Search for the cell housing the specified text and yield its [X, Y] center coordinate. 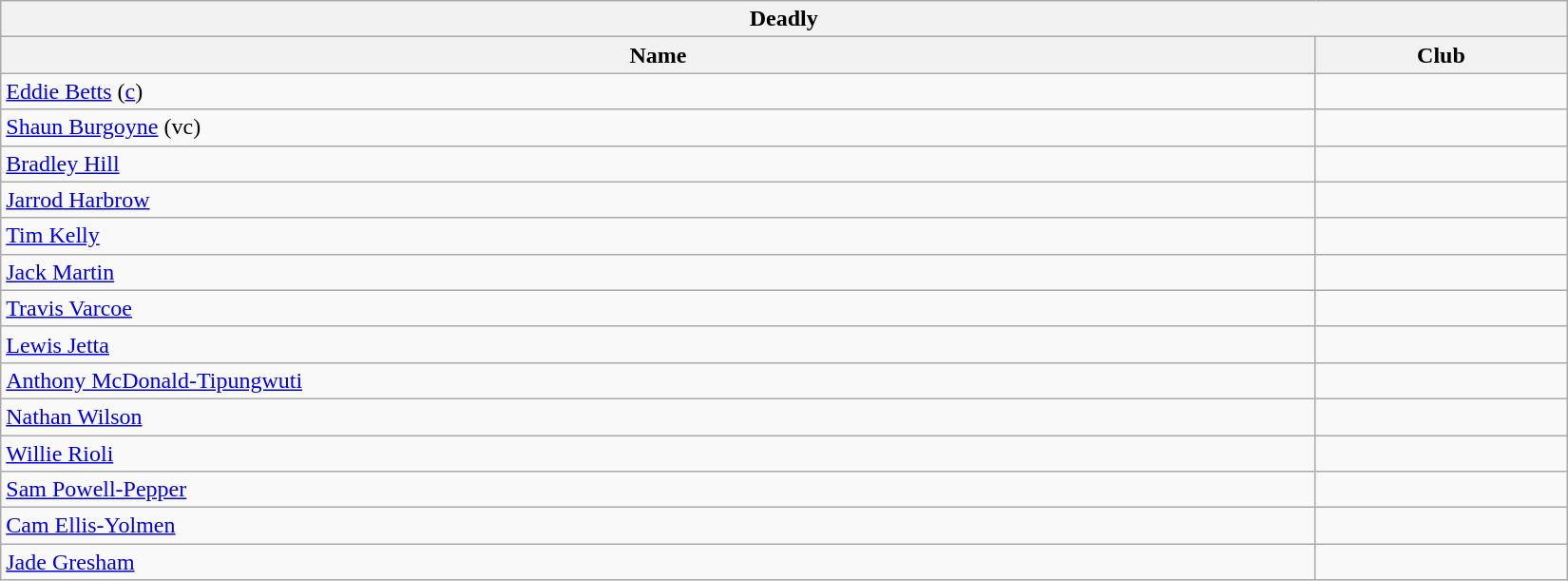
Jade Gresham [658, 562]
Tim Kelly [658, 236]
Sam Powell-Pepper [658, 490]
Lewis Jetta [658, 344]
Travis Varcoe [658, 308]
Club [1441, 55]
Bradley Hill [658, 164]
Eddie Betts (c) [658, 91]
Nathan Wilson [658, 416]
Willie Rioli [658, 454]
Jack Martin [658, 272]
Anthony McDonald-Tipungwuti [658, 380]
Jarrod Harbrow [658, 200]
Cam Ellis-Yolmen [658, 526]
Shaun Burgoyne (vc) [658, 127]
Deadly [784, 19]
Name [658, 55]
